Scan for the cell matching the given text and deliver its (x, y) coordinate at center. 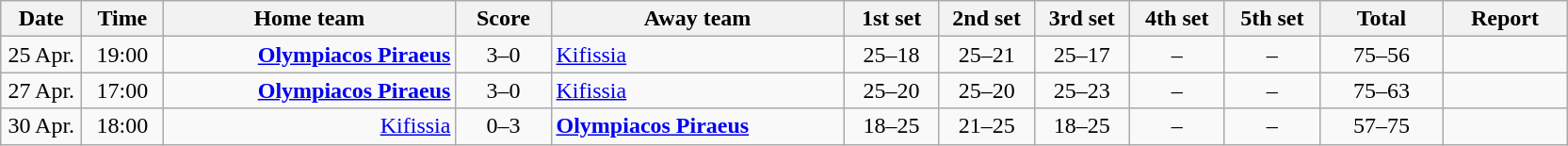
Time (122, 19)
Total (1381, 19)
25–18 (891, 55)
25–17 (1081, 55)
3rd set (1081, 19)
27 Apr. (41, 90)
5th set (1271, 19)
Date (41, 19)
57–75 (1381, 126)
17:00 (122, 90)
1st set (891, 19)
21–25 (987, 126)
25–21 (987, 55)
Score (503, 19)
18:00 (122, 126)
30 Apr. (41, 126)
25–23 (1081, 90)
0–3 (503, 126)
25 Apr. (41, 55)
19:00 (122, 55)
2nd set (987, 19)
75–63 (1381, 90)
4th set (1177, 19)
75–56 (1381, 55)
Away team (697, 19)
Home team (309, 19)
Report (1505, 19)
